Search for the cell housing the specified text and yield its [X, Y] center coordinate. 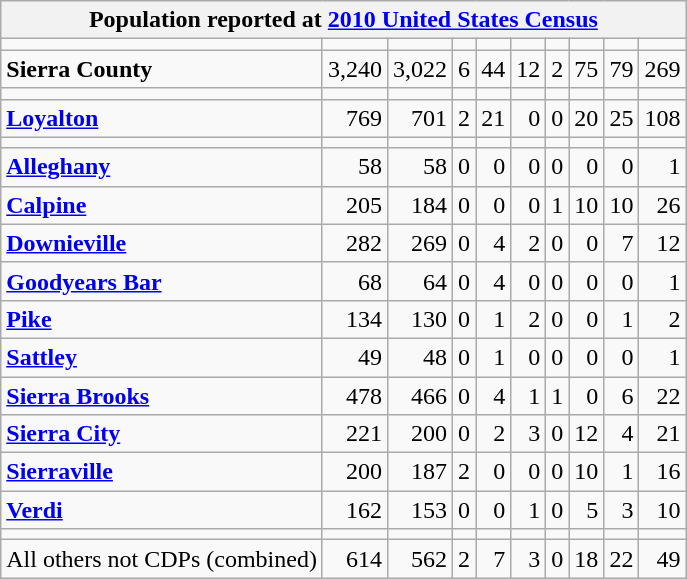
562 [420, 559]
466 [420, 395]
Sierra Brooks [162, 395]
134 [354, 319]
26 [662, 205]
Sierra County [162, 69]
Pike [162, 319]
64 [420, 281]
Sierraville [162, 472]
68 [354, 281]
162 [354, 510]
75 [586, 69]
153 [420, 510]
Verdi [162, 510]
3,022 [420, 69]
Goodyears Bar [162, 281]
701 [420, 118]
221 [354, 434]
Sattley [162, 357]
18 [586, 559]
25 [622, 118]
Sierra City [162, 434]
478 [354, 395]
205 [354, 205]
48 [420, 357]
5 [586, 510]
3,240 [354, 69]
Population reported at 2010 United States Census [344, 20]
614 [354, 559]
184 [420, 205]
44 [494, 69]
108 [662, 118]
187 [420, 472]
Alleghany [162, 167]
All others not CDPs (combined) [162, 559]
Downieville [162, 243]
282 [354, 243]
20 [586, 118]
769 [354, 118]
Loyalton [162, 118]
Calpine [162, 205]
79 [622, 69]
16 [662, 472]
130 [420, 319]
